Search for the cell housing the specified text and yield its (X, Y) center coordinate. 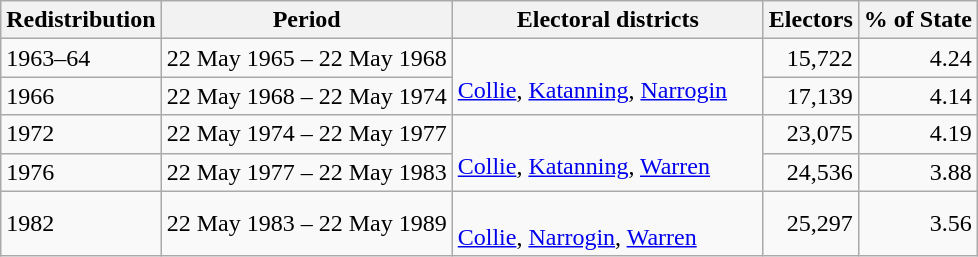
3.88 (918, 172)
Collie, Katanning, Narrogin (608, 77)
22 May 1983 – 22 May 1989 (306, 224)
1976 (81, 172)
17,139 (810, 96)
1982 (81, 224)
Period (306, 20)
22 May 1974 – 22 May 1977 (306, 134)
15,722 (810, 58)
23,075 (810, 134)
Electors (810, 20)
Redistribution (81, 20)
22 May 1968 – 22 May 1974 (306, 96)
Electoral districts (608, 20)
Collie, Narrogin, Warren (608, 224)
24,536 (810, 172)
1963–64 (81, 58)
4.24 (918, 58)
1966 (81, 96)
4.14 (918, 96)
Collie, Katanning, Warren (608, 153)
22 May 1965 – 22 May 1968 (306, 58)
3.56 (918, 224)
% of State (918, 20)
1972 (81, 134)
25,297 (810, 224)
22 May 1977 – 22 May 1983 (306, 172)
4.19 (918, 134)
